From the cell containing the given text, extract its center point as (x, y) coordinate. 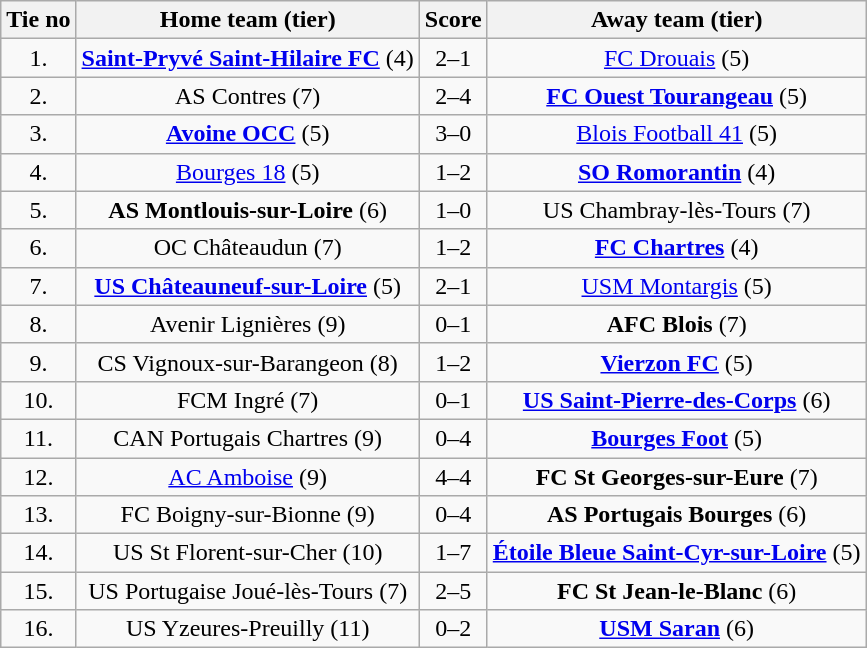
6. (38, 248)
2. (38, 96)
1–0 (453, 210)
USM Saran (6) (676, 629)
11. (38, 438)
FC St Georges-sur-Eure (7) (676, 477)
Étoile Bleue Saint-Cyr-sur-Loire (5) (676, 553)
Blois Football 41 (5) (676, 134)
AS Portugais Bourges (6) (676, 515)
AC Amboise (9) (248, 477)
Away team (tier) (676, 20)
Score (453, 20)
US Chambray-lès-Tours (7) (676, 210)
US Saint-Pierre-des-Corps (6) (676, 400)
4. (38, 172)
FC Chartres (4) (676, 248)
US St Florent-sur-Cher (10) (248, 553)
2–5 (453, 591)
15. (38, 591)
3–0 (453, 134)
14. (38, 553)
FC Ouest Tourangeau (5) (676, 96)
US Portugaise Joué-lès-Tours (7) (248, 591)
5. (38, 210)
9. (38, 362)
AFC Blois (7) (676, 324)
3. (38, 134)
Vierzon FC (5) (676, 362)
OC Châteaudun (7) (248, 248)
USM Montargis (5) (676, 286)
FC Drouais (5) (676, 58)
8. (38, 324)
10. (38, 400)
Tie no (38, 20)
16. (38, 629)
1. (38, 58)
SO Romorantin (4) (676, 172)
Saint-Pryvé Saint-Hilaire FC (4) (248, 58)
2–4 (453, 96)
4–4 (453, 477)
7. (38, 286)
US Yzeures-Preuilly (11) (248, 629)
AS Contres (7) (248, 96)
1–7 (453, 553)
Bourges 18 (5) (248, 172)
13. (38, 515)
US Châteauneuf-sur-Loire (5) (248, 286)
Bourges Foot (5) (676, 438)
12. (38, 477)
FC St Jean-le-Blanc (6) (676, 591)
Avoine OCC (5) (248, 134)
CS Vignoux-sur-Barangeon (8) (248, 362)
CAN Portugais Chartres (9) (248, 438)
Home team (tier) (248, 20)
Avenir Lignières (9) (248, 324)
FCM Ingré (7) (248, 400)
0–2 (453, 629)
AS Montlouis-sur-Loire (6) (248, 210)
FC Boigny-sur-Bionne (9) (248, 515)
